Return [x, y] of the center of cell containing provided text 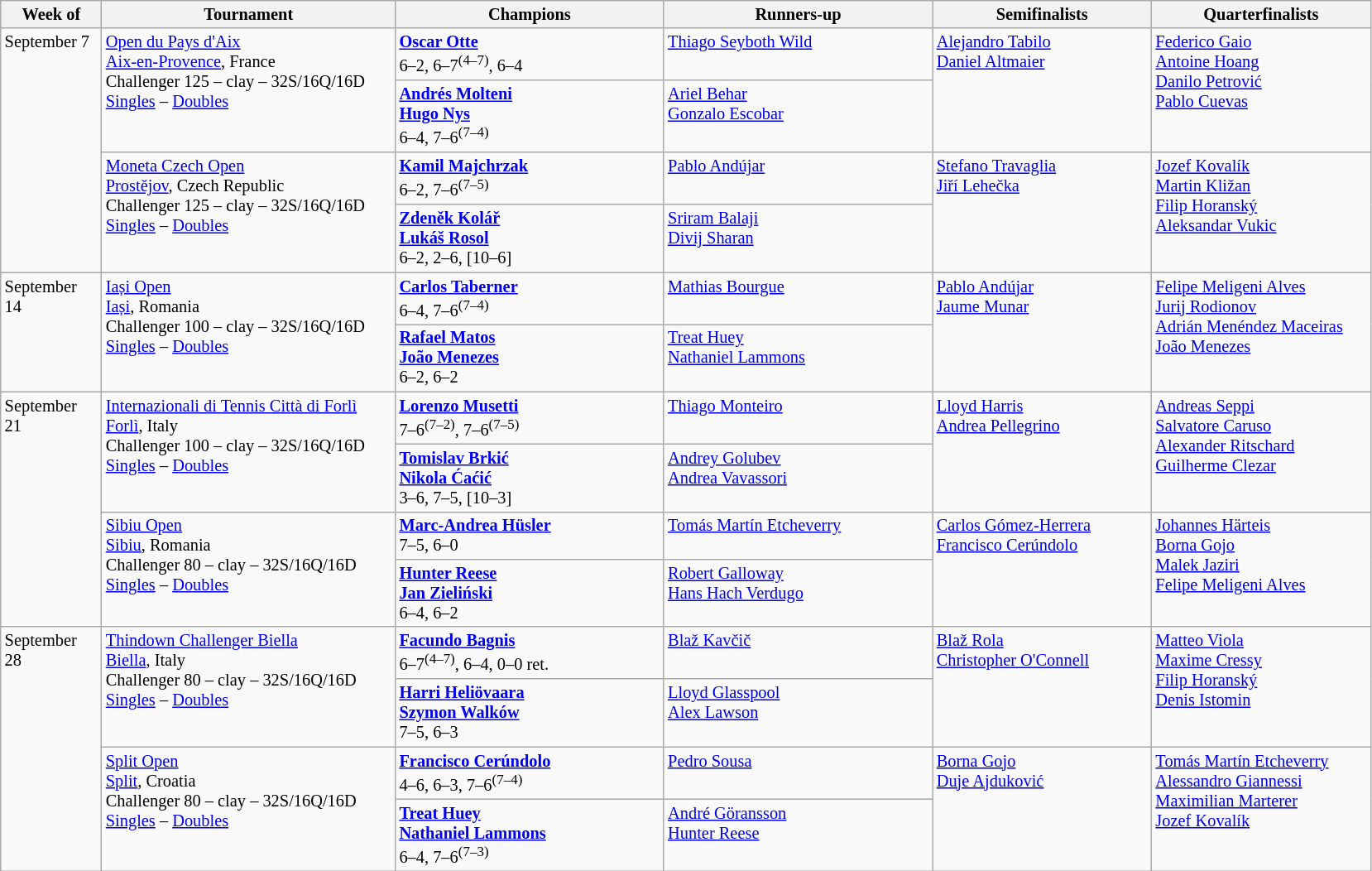
Pablo Andújar [798, 179]
Pedro Sousa [798, 773]
Rafael Matos João Menezes6–2, 6–2 [530, 358]
Quarterfinalists [1261, 14]
September 21 [51, 509]
Felipe Meligeni Alves Jurij Rodionov Adrián Menéndez Maceiras João Menezes [1261, 333]
September 7 [51, 151]
Facundo Bagnis6–7(4–7), 6–4, 0–0 ret. [530, 652]
Andreas Seppi Salvatore Caruso Alexander Ritschard Guilherme Clezar [1261, 452]
Thindown Challenger BiellaBiella, Italy Challenger 80 – clay – 32S/16Q/16DSingles – Doubles [248, 687]
Blaž Kavčič [798, 652]
Stefano Travaglia Jiří Lehečka [1043, 212]
Sriram Balaji Divij Sharan [798, 238]
Internazionali di Tennis Città di ForlìForlì, Italy Challenger 100 – clay – 32S/16Q/16DSingles – Doubles [248, 452]
Thiago Monteiro [798, 417]
Split OpenSplit, Croatia Challenger 80 – clay – 32S/16Q/16DSingles – Doubles [248, 809]
Harri Heliövaara Szymon Walków7–5, 6–3 [530, 713]
Alejandro Tabilo Daniel Altmaier [1043, 90]
Champions [530, 14]
Treat Huey Nathaniel Lammons [798, 358]
Tomás Martín Etcheverry [798, 536]
Zdeněk Kolář Lukáš Rosol6–2, 2–6, [10–6] [530, 238]
Lloyd Harris Andrea Pellegrino [1043, 452]
Open du Pays d'AixAix-en-Provence, France Challenger 125 – clay – 32S/16Q/16DSingles – Doubles [248, 90]
Moneta Czech OpenProstějov, Czech Republic Challenger 125 – clay – 32S/16Q/16DSingles – Doubles [248, 212]
Runners-up [798, 14]
Blaž Rola Christopher O'Connell [1043, 687]
André Göransson Hunter Reese [798, 835]
Mathias Bourgue [798, 298]
Lorenzo Musetti7–6(7–2), 7–6(7–5) [530, 417]
September 14 [51, 333]
Sibiu OpenSibiu, Romania Challenger 80 – clay – 32S/16Q/16DSingles – Doubles [248, 570]
Carlos Taberner6–4, 7–6(7–4) [530, 298]
Ariel Behar Gonzalo Escobar [798, 116]
Semifinalists [1043, 14]
Tomás Martín Etcheverry Alessandro Giannessi Maximilian Marterer Jozef Kovalík [1261, 809]
Oscar Otte6–2, 6–7(4–7), 6–4 [530, 55]
Treat Huey Nathaniel Lammons6–4, 7–6(7–3) [530, 835]
Week of [51, 14]
Iași OpenIași, Romania Challenger 100 – clay – 32S/16Q/16DSingles – Doubles [248, 333]
Tomislav Brkić Nikola Ćaćić3–6, 7–5, [10–3] [530, 478]
Federico Gaio Antoine Hoang Danilo Petrović Pablo Cuevas [1261, 90]
Borna Gojo Duje Ajduković [1043, 809]
Hunter Reese Jan Zieliński6–4, 6–2 [530, 593]
Matteo Viola Maxime Cressy Filip Horanský Denis Istomin [1261, 687]
Kamil Majchrzak6–2, 7–6(7–5) [530, 179]
Pablo Andújar Jaume Munar [1043, 333]
Robert Galloway Hans Hach Verdugo [798, 593]
Tournament [248, 14]
Francisco Cerúndolo4–6, 6–3, 7–6(7–4) [530, 773]
Jozef Kovalík Martin Kližan Filip Horanský Aleksandar Vukic [1261, 212]
September 28 [51, 748]
Lloyd Glasspool Alex Lawson [798, 713]
Andrés Molteni Hugo Nys6–4, 7–6(7–4) [530, 116]
Johannes Härteis Borna Gojo Malek Jaziri Felipe Meligeni Alves [1261, 570]
Marc-Andrea Hüsler7–5, 6–0 [530, 536]
Andrey Golubev Andrea Vavassori [798, 478]
Carlos Gómez-Herrera Francisco Cerúndolo [1043, 570]
Thiago Seyboth Wild [798, 55]
